Identify which cell holds the provided text, then report its (x, y) central coordinate. 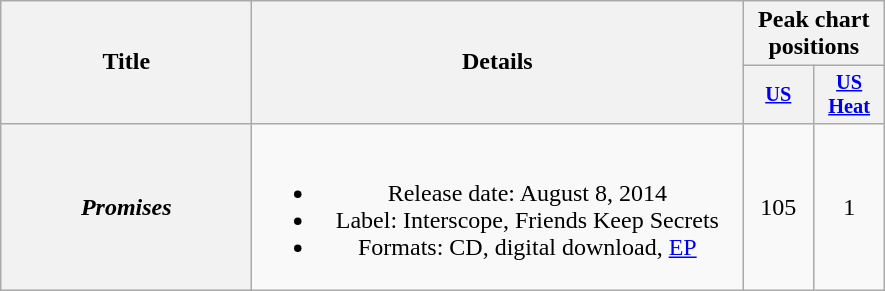
Peak chartpositions (814, 34)
Release date: August 8, 2014Label: Interscope, Friends Keep SecretsFormats: CD, digital download, EP (498, 206)
105 (778, 206)
Details (498, 62)
US (778, 95)
1 (850, 206)
Title (126, 62)
Promises (126, 206)
USHeat (850, 95)
